Return (x, y) of the center of cell containing provided text 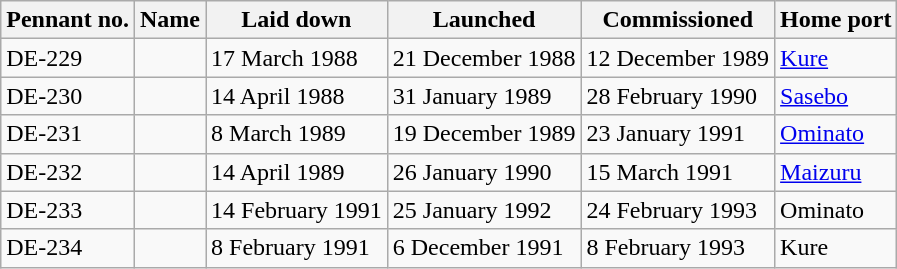
DE-232 (68, 172)
15 March 1991 (678, 172)
Commissioned (678, 20)
DE-233 (68, 210)
6 December 1991 (484, 248)
26 January 1990 (484, 172)
DE-229 (68, 58)
Laid down (297, 20)
19 December 1989 (484, 134)
Launched (484, 20)
12 December 1989 (678, 58)
24 February 1993 (678, 210)
8 February 1993 (678, 248)
Maizuru (836, 172)
14 February 1991 (297, 210)
14 April 1988 (297, 96)
23 January 1991 (678, 134)
17 March 1988 (297, 58)
21 December 1988 (484, 58)
DE-234 (68, 248)
Pennant no. (68, 20)
Name (170, 20)
14 April 1989 (297, 172)
Sasebo (836, 96)
DE-230 (68, 96)
DE-231 (68, 134)
25 January 1992 (484, 210)
Home port (836, 20)
28 February 1990 (678, 96)
8 February 1991 (297, 248)
31 January 1989 (484, 96)
8 March 1989 (297, 134)
